Locate the cell with the specified text and output its (x, y) center coordinate. 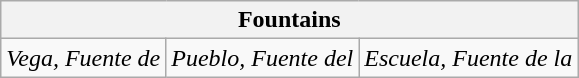
Fountains (290, 20)
Vega, Fuente de (84, 58)
Escuela, Fuente de la (468, 58)
Pueblo, Fuente del (262, 58)
